Return [x, y] of the center of cell containing provided text 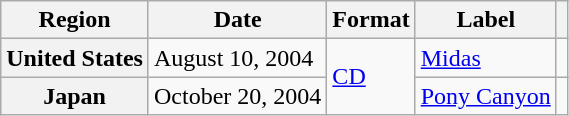
Japan [75, 96]
Region [75, 20]
United States [75, 58]
Format [371, 20]
Midas [486, 58]
Pony Canyon [486, 96]
August 10, 2004 [237, 58]
October 20, 2004 [237, 96]
Date [237, 20]
Label [486, 20]
CD [371, 77]
